Return (X, Y) of the center of cell containing provided text 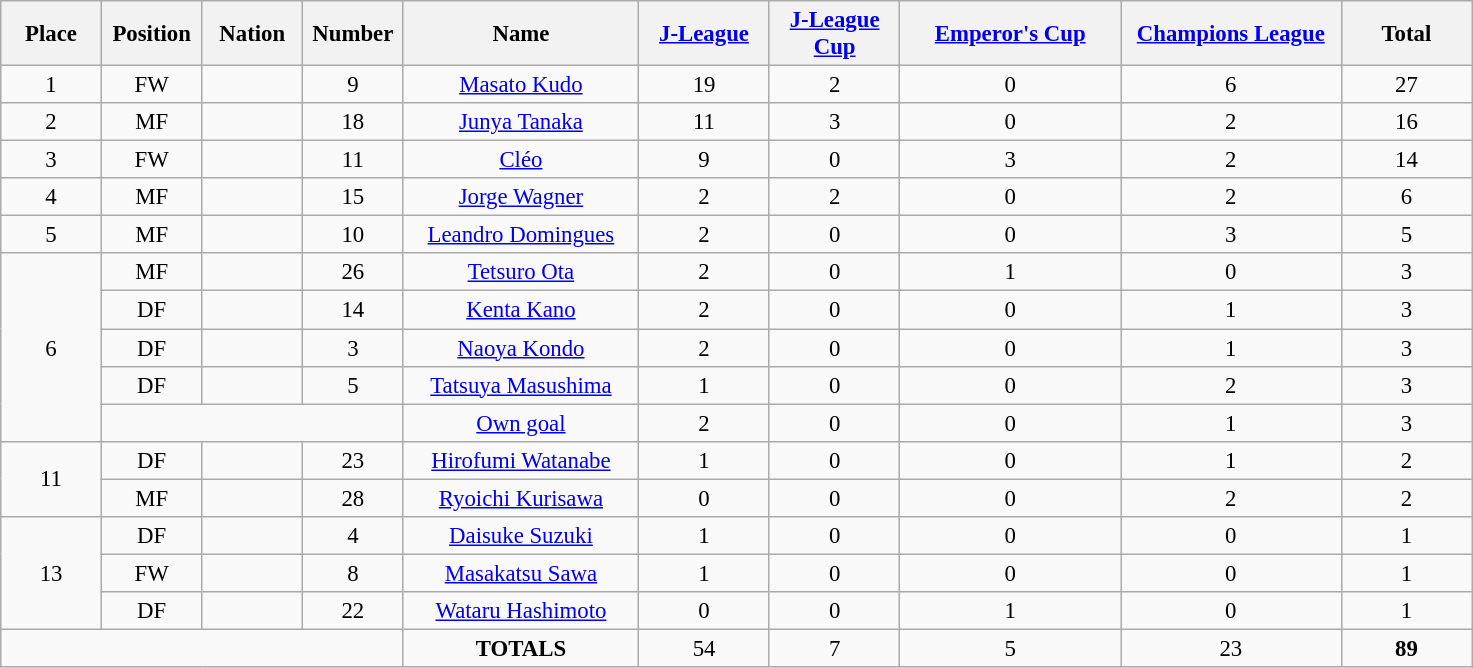
Place (52, 34)
89 (1406, 648)
Champions League (1230, 34)
Hirofumi Watanabe (521, 460)
22 (354, 611)
Jorge Wagner (521, 197)
TOTALS (521, 648)
Tetsuro Ota (521, 273)
J-League Cup (834, 34)
18 (354, 122)
15 (354, 197)
54 (704, 648)
26 (354, 273)
Nation (252, 34)
27 (1406, 85)
Kenta Kano (521, 310)
Total (1406, 34)
Daisuke Suzuki (521, 536)
Cléo (521, 160)
Position (152, 34)
Leandro Domingues (521, 235)
8 (354, 573)
16 (1406, 122)
Masakatsu Sawa (521, 573)
13 (52, 574)
28 (354, 498)
Ryoichi Kurisawa (521, 498)
J-League (704, 34)
10 (354, 235)
Naoya Kondo (521, 348)
Wataru Hashimoto (521, 611)
Number (354, 34)
Name (521, 34)
7 (834, 648)
Junya Tanaka (521, 122)
Masato Kudo (521, 85)
Own goal (521, 423)
19 (704, 85)
Tatsuya Masushima (521, 385)
Emperor's Cup (1010, 34)
